Return the (X, Y) coordinate for the center point of the cell that contains the specified text.  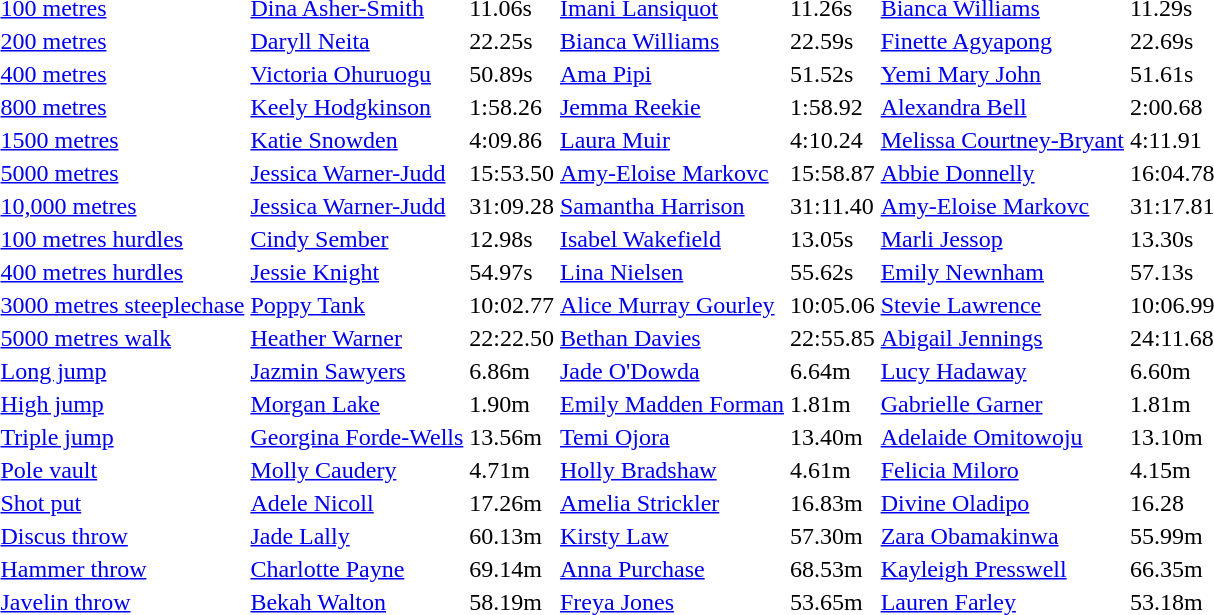
Katie Snowden (357, 140)
Stevie Lawrence (1002, 305)
13.40m (832, 437)
Felicia Miloro (1002, 470)
Jemma Reekie (672, 107)
10:05.06 (832, 305)
Zara Obamakinwa (1002, 536)
51.52s (832, 74)
Finette Agyapong (1002, 41)
Jade O'Dowda (672, 371)
6.86m (512, 371)
Daryll Neita (357, 41)
Emily Madden Forman (672, 404)
13.56m (512, 437)
Abigail Jennings (1002, 338)
Keely Hodgkinson (357, 107)
Poppy Tank (357, 305)
Divine Oladipo (1002, 503)
Morgan Lake (357, 404)
10:02.77 (512, 305)
Emily Newnham (1002, 272)
Adelaide Omitowoju (1002, 437)
Bianca Williams (672, 41)
1.81m (832, 404)
Alice Murray Gourley (672, 305)
16.83m (832, 503)
1:58.92 (832, 107)
Lucy Hadaway (1002, 371)
Temi Ojora (672, 437)
Holly Bradshaw (672, 470)
54.97s (512, 272)
Samantha Harrison (672, 206)
Victoria Ohuruogu (357, 74)
57.30m (832, 536)
Ama Pipi (672, 74)
69.14m (512, 569)
6.64m (832, 371)
55.62s (832, 272)
Gabrielle Garner (1002, 404)
Jazmin Sawyers (357, 371)
50.89s (512, 74)
1.90m (512, 404)
15:58.87 (832, 173)
Adele Nicoll (357, 503)
Charlotte Payne (357, 569)
4.71m (512, 470)
60.13m (512, 536)
31:09.28 (512, 206)
68.53m (832, 569)
22.59s (832, 41)
Cindy Sember (357, 239)
Alexandra Bell (1002, 107)
Kirsty Law (672, 536)
4:09.86 (512, 140)
4.61m (832, 470)
17.26m (512, 503)
1:58.26 (512, 107)
Molly Caudery (357, 470)
Yemi Mary John (1002, 74)
22.25s (512, 41)
Heather Warner (357, 338)
22:55.85 (832, 338)
Jade Lally (357, 536)
31:11.40 (832, 206)
Isabel Wakefield (672, 239)
Lina Nielsen (672, 272)
Marli Jessop (1002, 239)
Amelia Strickler (672, 503)
Melissa Courtney-Bryant (1002, 140)
15:53.50 (512, 173)
Kayleigh Presswell (1002, 569)
4:10.24 (832, 140)
Abbie Donnelly (1002, 173)
22:22.50 (512, 338)
Georgina Forde-Wells (357, 437)
12.98s (512, 239)
Bethan Davies (672, 338)
Laura Muir (672, 140)
13.05s (832, 239)
Anna Purchase (672, 569)
Jessie Knight (357, 272)
